Extract the (X, Y) coordinate from the center of the cell holding the provided text.  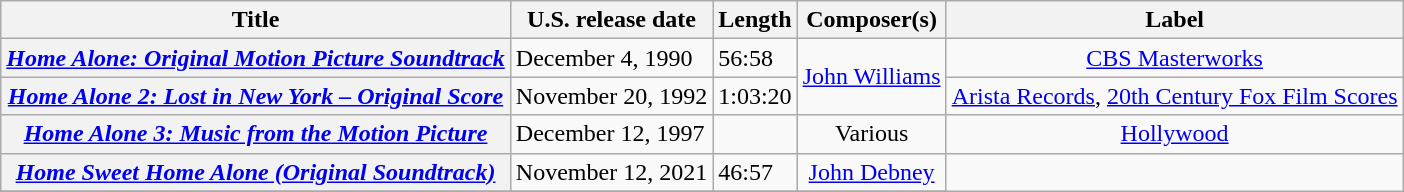
John Debney (872, 172)
Various (872, 134)
John Williams (872, 77)
46:57 (755, 172)
November 12, 2021 (611, 172)
Length (755, 20)
U.S. release date (611, 20)
Home Alone 3: Music from the Motion Picture (256, 134)
CBS Masterworks (1174, 58)
56:58 (755, 58)
November 20, 1992 (611, 96)
December 12, 1997 (611, 134)
Home Sweet Home Alone (Original Soundtrack) (256, 172)
Home Alone: Original Motion Picture Soundtrack (256, 58)
Hollywood (1174, 134)
Home Alone 2: Lost in New York – Original Score (256, 96)
1:03:20 (755, 96)
Label (1174, 20)
Arista Records, 20th Century Fox Film Scores (1174, 96)
Title (256, 20)
December 4, 1990 (611, 58)
Composer(s) (872, 20)
